From the cell containing the given text, extract its center point as [x, y] coordinate. 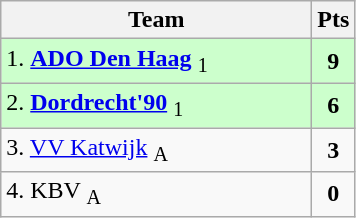
1. ADO Den Haag 1 [156, 61]
4. KBV A [156, 194]
3 [334, 150]
Pts [334, 20]
Team [156, 20]
2. Dordrecht'90 1 [156, 105]
0 [334, 194]
3. VV Katwijk A [156, 150]
6 [334, 105]
9 [334, 61]
